Pinpoint the cell where the given text exists, returning its [X, Y] midpoint coordinate. 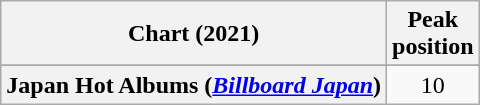
Peakposition [433, 34]
Chart (2021) [194, 34]
10 [433, 85]
Japan Hot Albums (Billboard Japan) [194, 85]
